Search for the cell housing the specified text and yield its [x, y] center coordinate. 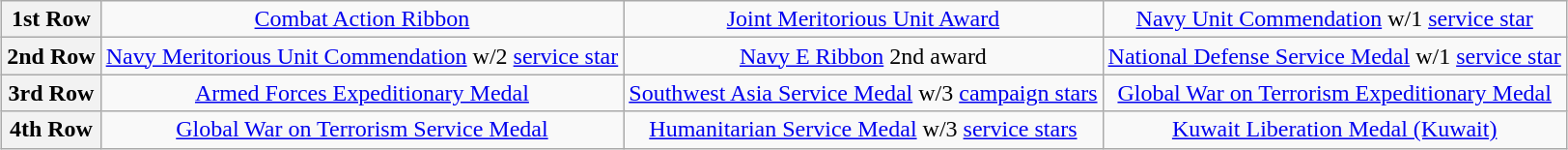
Global War on Terrorism Expeditionary Medal [1334, 93]
Navy E Ribbon 2nd award [863, 56]
Joint Meritorious Unit Award [863, 19]
Armed Forces Expeditionary Medal [362, 93]
Southwest Asia Service Medal w/3 campaign stars [863, 93]
2nd Row [51, 56]
Global War on Terrorism Service Medal [362, 130]
1st Row [51, 19]
Combat Action Ribbon [362, 19]
4th Row [51, 130]
Kuwait Liberation Medal (Kuwait) [1334, 130]
Navy Meritorious Unit Commendation w/2 service star [362, 56]
National Defense Service Medal w/1 service star [1334, 56]
Humanitarian Service Medal w/3 service stars [863, 130]
Navy Unit Commendation w/1 service star [1334, 19]
3rd Row [51, 93]
